From the cell containing the given text, extract its center point as [X, Y] coordinate. 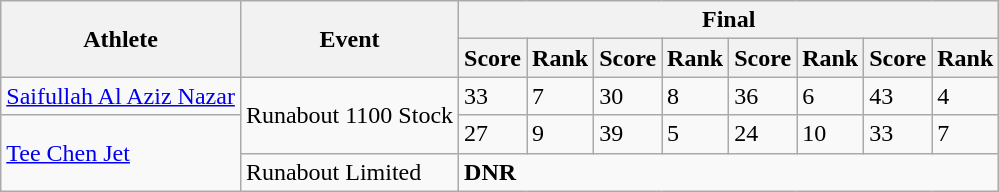
43 [898, 96]
10 [830, 134]
39 [628, 134]
Saifullah Al Aziz Nazar [121, 96]
36 [763, 96]
30 [628, 96]
6 [830, 96]
9 [560, 134]
4 [966, 96]
DNR [729, 172]
5 [696, 134]
27 [493, 134]
24 [763, 134]
Event [349, 39]
8 [696, 96]
Tee Chen Jet [121, 153]
Athlete [121, 39]
Final [729, 20]
Runabout 1100 Stock [349, 115]
Runabout Limited [349, 172]
